Provide the [X, Y] coordinate of the cell's center where the given text is located.  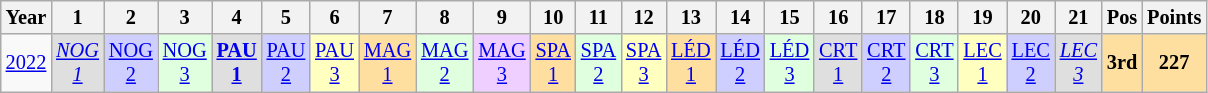
SPA2 [598, 63]
9 [502, 17]
16 [838, 17]
CRT2 [886, 63]
MAG3 [502, 63]
8 [444, 17]
2022 [26, 63]
Year [26, 17]
7 [388, 17]
15 [790, 17]
MAG2 [444, 63]
17 [886, 17]
18 [934, 17]
2 [131, 17]
4 [237, 17]
SPA3 [644, 63]
CRT3 [934, 63]
20 [1031, 17]
11 [598, 17]
SPA1 [554, 63]
19 [982, 17]
PAU3 [334, 63]
5 [286, 17]
CRT1 [838, 63]
NOG2 [131, 63]
1 [78, 17]
3 [185, 17]
227 [1174, 63]
6 [334, 17]
13 [690, 17]
21 [1078, 17]
MAG1 [388, 63]
NOG1 [78, 63]
LÉD1 [690, 63]
NOG3 [185, 63]
Points [1174, 17]
LEC1 [982, 63]
LÉD3 [790, 63]
LEC2 [1031, 63]
Pos [1122, 17]
LEC3 [1078, 63]
LÉD2 [740, 63]
14 [740, 17]
3rd [1122, 63]
PAU2 [286, 63]
12 [644, 17]
10 [554, 17]
PAU1 [237, 63]
